Return [x, y] of the center of cell containing provided text 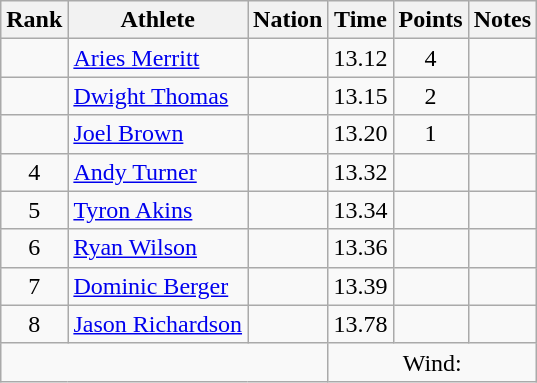
13.12 [360, 58]
13.78 [360, 324]
2 [430, 96]
Dwight Thomas [158, 96]
13.34 [360, 210]
Time [360, 20]
13.20 [360, 134]
6 [34, 248]
7 [34, 286]
Aries Merritt [158, 58]
Wind: [432, 362]
1 [430, 134]
13.15 [360, 96]
Notes [502, 20]
13.32 [360, 172]
Andy Turner [158, 172]
Tyron Akins [158, 210]
Ryan Wilson [158, 248]
Points [430, 20]
13.36 [360, 248]
Athlete [158, 20]
Rank [34, 20]
8 [34, 324]
5 [34, 210]
Dominic Berger [158, 286]
13.39 [360, 286]
Jason Richardson [158, 324]
Joel Brown [158, 134]
Nation [288, 20]
